Return the (X, Y) coordinate for the center point of the cell that contains the specified text.  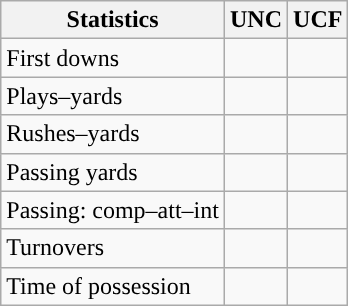
Passing yards (113, 172)
First downs (113, 58)
Turnovers (113, 248)
Statistics (113, 20)
Passing: comp–att–int (113, 210)
Rushes–yards (113, 134)
Plays–yards (113, 96)
UNC (256, 20)
Time of possession (113, 286)
UCF (318, 20)
